Scan for the cell matching the given text and deliver its (x, y) coordinate at center. 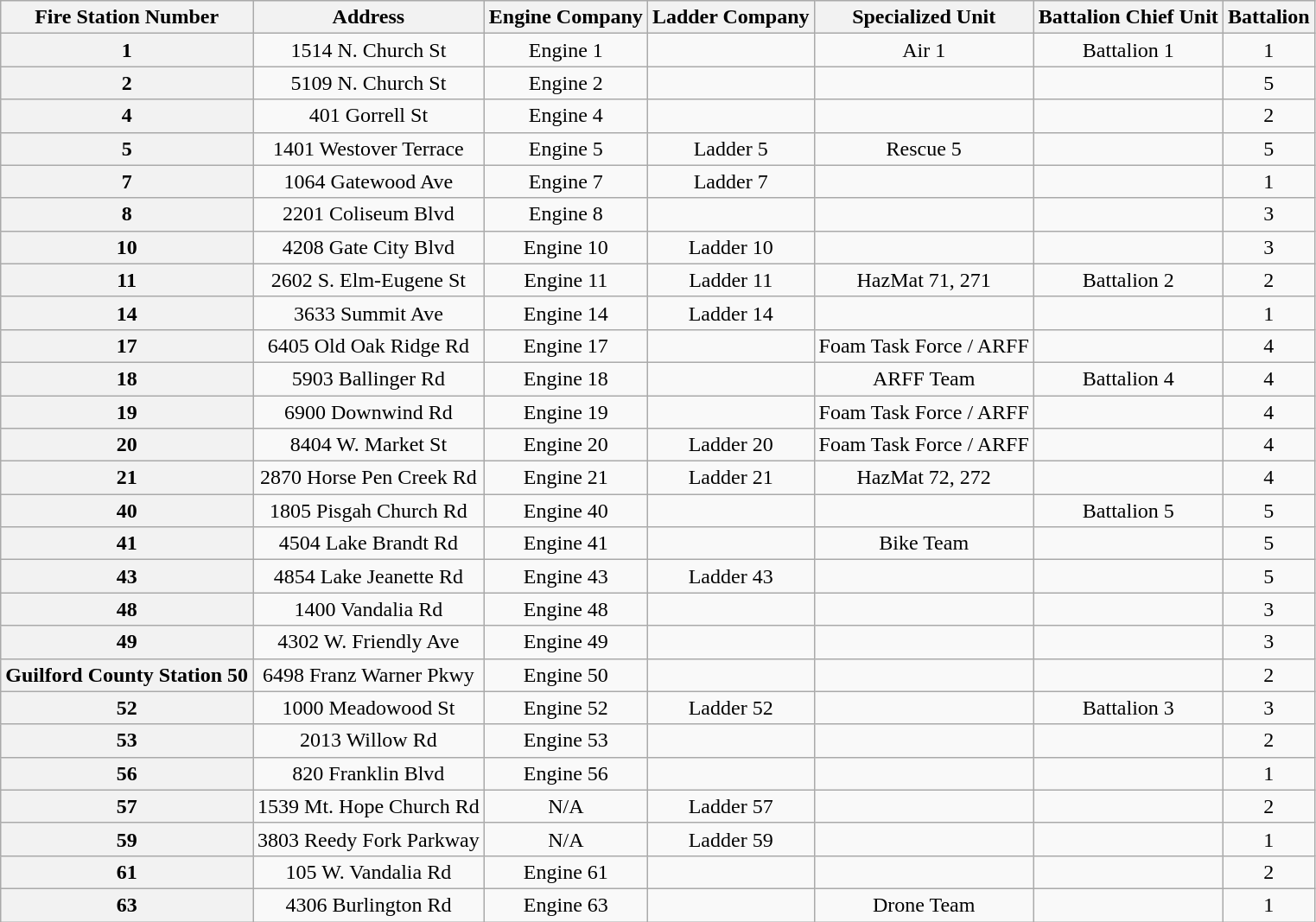
8404 W. Market St (369, 445)
Battalion 2 (1128, 280)
Engine 61 (565, 872)
5903 Ballinger Rd (369, 378)
49 (127, 642)
4504 Lake Brandt Rd (369, 544)
401 Gorrell St (369, 116)
Engine 52 (565, 708)
Engine 21 (565, 478)
Engine 49 (565, 642)
57 (127, 806)
Battalion Chief Unit (1128, 17)
8 (127, 214)
Ladder 11 (731, 280)
1064 Gatewood Ave (369, 181)
Ladder 59 (731, 839)
18 (127, 378)
2870 Horse Pen Creek Rd (369, 478)
105 W. Vandalia Rd (369, 872)
3803 Reedy Fork Parkway (369, 839)
Guilford County Station 50 (127, 675)
41 (127, 544)
Ladder 52 (731, 708)
Engine 18 (565, 378)
Battalion 4 (1128, 378)
Engine 63 (565, 905)
Ladder 14 (731, 313)
Fire Station Number (127, 17)
59 (127, 839)
Battalion (1268, 17)
20 (127, 445)
Engine 19 (565, 412)
Engine 11 (565, 280)
Engine 2 (565, 83)
HazMat 71, 271 (924, 280)
4302 W. Friendly Ave (369, 642)
Engine 41 (565, 544)
6405 Old Oak Ridge Rd (369, 346)
5109 N. Church St (369, 83)
19 (127, 412)
11 (127, 280)
4306 Burlington Rd (369, 905)
Engine 5 (565, 149)
Ladder 20 (731, 445)
Engine 40 (565, 511)
Ladder 21 (731, 478)
52 (127, 708)
1805 Pisgah Church Rd (369, 511)
820 Franklin Blvd (369, 773)
2201 Coliseum Blvd (369, 214)
4854 Lake Jeanette Rd (369, 576)
Engine 53 (565, 741)
Ladder 43 (731, 576)
Battalion 5 (1128, 511)
Ladder 5 (731, 149)
Air 1 (924, 50)
Engine 10 (565, 247)
6900 Downwind Rd (369, 412)
Specialized Unit (924, 17)
40 (127, 511)
3633 Summit Ave (369, 313)
17 (127, 346)
63 (127, 905)
Battalion 1 (1128, 50)
Engine 48 (565, 609)
Battalion 3 (1128, 708)
1514 N. Church St (369, 50)
1539 Mt. Hope Church Rd (369, 806)
Ladder 10 (731, 247)
Drone Team (924, 905)
Engine 20 (565, 445)
HazMat 72, 272 (924, 478)
Engine 17 (565, 346)
Engine Company (565, 17)
21 (127, 478)
43 (127, 576)
Engine 4 (565, 116)
Rescue 5 (924, 149)
7 (127, 181)
Engine 56 (565, 773)
61 (127, 872)
Engine 43 (565, 576)
1401 Westover Terrace (369, 149)
ARFF Team (924, 378)
10 (127, 247)
Address (369, 17)
Ladder 57 (731, 806)
Bike Team (924, 544)
Ladder Company (731, 17)
4208 Gate City Blvd (369, 247)
Ladder 7 (731, 181)
14 (127, 313)
53 (127, 741)
1000 Meadowood St (369, 708)
1400 Vandalia Rd (369, 609)
Engine 14 (565, 313)
2013 Willow Rd (369, 741)
2602 S. Elm-Eugene St (369, 280)
48 (127, 609)
6498 Franz Warner Pkwy (369, 675)
Engine 7 (565, 181)
Engine 8 (565, 214)
Engine 50 (565, 675)
56 (127, 773)
Engine 1 (565, 50)
